Find where the given text appears and provide that cell's center as (X, Y) coordinate. 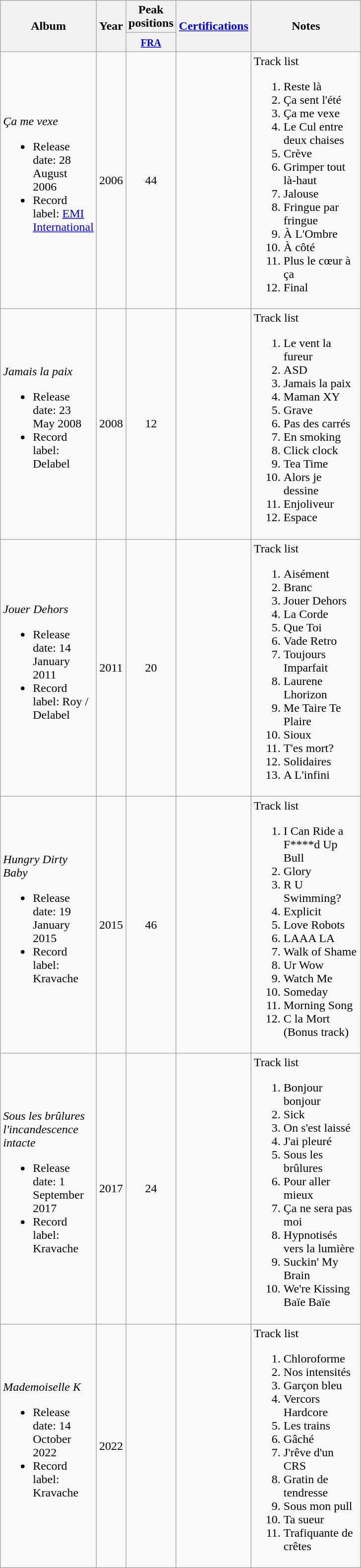
12 (151, 424)
2008 (111, 424)
Album (49, 26)
Jamais la paixRelease date: 23 May 2008Record label: Delabel (49, 424)
Jouer DehorsRelease date: 14 January 2011Record label: Roy / Delabel (49, 668)
Hungry Dirty BabyRelease date: 19 January 2015Record label: Kravache (49, 925)
Track listAisémentBrancJouer DehorsLa CordeQue ToiVade RetroToujours ImparfaitLaurene LhorizonMe Taire Te PlaireSiouxT'es mort?SolidairesA L'infini (305, 668)
Sous les brûlures l'incandescence intacteRelease date: 1 September 2017Record label: Kravache (49, 1188)
2022 (111, 1445)
2011 (111, 668)
2006 (111, 180)
46 (151, 925)
Peak positions (151, 17)
Year (111, 26)
Mademoiselle KRelease date: 14 October 2022Record label: Kravache (49, 1445)
20 (151, 668)
44 (151, 180)
Certifications (213, 26)
Ça me vexeRelease date: 28 August 2006Record label: EMI International (49, 180)
Track listLe vent la fureurASDJamais la paixMaman XYGravePas des carrésEn smokingClick clockTea TimeAlors je dessineEnjoliveurEspace (305, 424)
Notes (305, 26)
FRA (151, 42)
2017 (111, 1188)
2015 (111, 925)
24 (151, 1188)
